Return [x, y] of the center of cell containing provided text 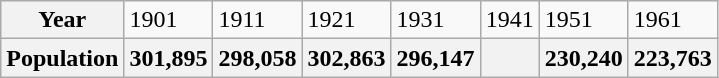
1961 [672, 20]
1921 [346, 20]
302,863 [346, 58]
296,147 [436, 58]
Year [62, 20]
301,895 [168, 58]
223,763 [672, 58]
Population [62, 58]
1901 [168, 20]
1951 [584, 20]
298,058 [258, 58]
230,240 [584, 58]
1941 [510, 20]
1931 [436, 20]
1911 [258, 20]
